Detect which cell encompasses the target text, then output its [X, Y] center coordinate. 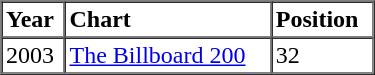
2003 [34, 56]
Year [34, 20]
Chart [168, 20]
32 [322, 56]
Position [322, 20]
The Billboard 200 [168, 56]
